Output the (x, y) coordinate of the center of the cell containing the given text.  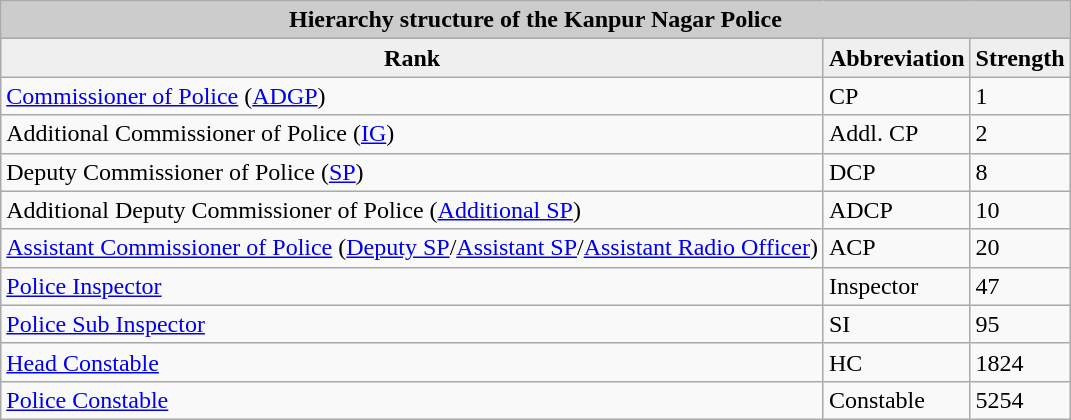
8 (1020, 172)
Rank (412, 58)
Police Constable (412, 400)
HC (896, 362)
Addl. CP (896, 134)
Assistant Commissioner of Police (Deputy SP/Assistant SP/Assistant Radio Officer) (412, 248)
CP (896, 96)
DCP (896, 172)
47 (1020, 286)
5254 (1020, 400)
SI (896, 324)
20 (1020, 248)
2 (1020, 134)
Abbreviation (896, 58)
10 (1020, 210)
Deputy Commissioner of Police (SP) (412, 172)
Police Inspector (412, 286)
1 (1020, 96)
1824 (1020, 362)
ACP (896, 248)
Constable (896, 400)
Commissioner of Police (ADGP) (412, 96)
Additional Deputy Commissioner of Police (Additional SP) (412, 210)
ADCP (896, 210)
Additional Commissioner of Police (IG) (412, 134)
Head Constable (412, 362)
Inspector (896, 286)
95 (1020, 324)
Hierarchy structure of the Kanpur Nagar Police (536, 20)
Strength (1020, 58)
Police Sub Inspector (412, 324)
